Return [x, y] of the center of cell containing provided text 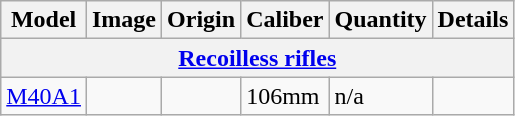
Quantity [380, 20]
Recoilless rifles [258, 58]
Caliber [285, 20]
Details [473, 20]
Origin [202, 20]
n/a [380, 96]
Model [44, 20]
106mm [285, 96]
M40A1 [44, 96]
Image [124, 20]
